Find where the given text appears and provide that cell's center as [x, y] coordinate. 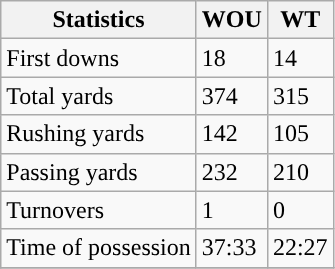
Turnovers [99, 210]
Rushing yards [99, 134]
0 [300, 210]
315 [300, 96]
Statistics [99, 20]
WOU [232, 20]
374 [232, 96]
22:27 [300, 248]
232 [232, 172]
Passing yards [99, 172]
Total yards [99, 96]
18 [232, 58]
210 [300, 172]
Time of possession [99, 248]
WT [300, 20]
First downs [99, 58]
105 [300, 134]
14 [300, 58]
142 [232, 134]
37:33 [232, 248]
1 [232, 210]
